Provide the [X, Y] coordinate of the cell's center where the given text is located.  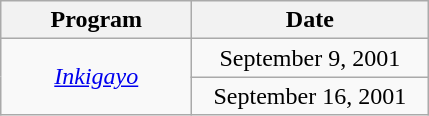
Inkigayo [96, 77]
Program [96, 20]
September 9, 2001 [310, 58]
September 16, 2001 [310, 96]
Date [310, 20]
